For the text-containing cell, return its midpoint in [x, y] coordinate format. 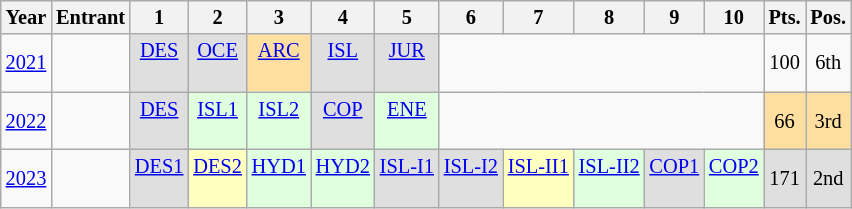
ISL-I1 [407, 178]
66 [785, 121]
3rd [828, 121]
5 [407, 17]
8 [610, 17]
9 [675, 17]
COP1 [675, 178]
4 [343, 17]
6th [828, 63]
100 [785, 63]
ARC [279, 63]
2021 [26, 63]
7 [538, 17]
ISL-II2 [610, 178]
ISL1 [217, 121]
2 [217, 17]
3 [279, 17]
HYD1 [279, 178]
ISL [343, 63]
2022 [26, 121]
COP2 [734, 178]
6 [471, 17]
2023 [26, 178]
ISL-II1 [538, 178]
OCE [217, 63]
171 [785, 178]
ENE [407, 121]
1 [159, 17]
Entrant [90, 17]
DES1 [159, 178]
Pts. [785, 17]
2nd [828, 178]
ISL2 [279, 121]
HYD2 [343, 178]
DES2 [217, 178]
Year [26, 17]
JUR [407, 63]
ISL-I2 [471, 178]
COP [343, 121]
10 [734, 17]
Pos. [828, 17]
